From the cell containing the given text, extract its center point as (X, Y) coordinate. 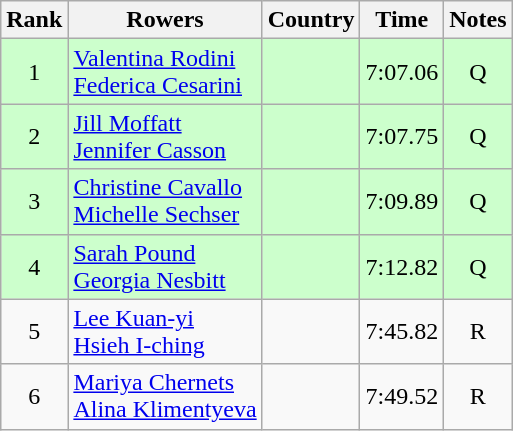
6 (34, 396)
3 (34, 202)
7:07.75 (402, 136)
7:45.82 (402, 332)
7:09.89 (402, 202)
7:12.82 (402, 266)
Rank (34, 20)
Christine CavalloMichelle Sechser (165, 202)
Sarah PoundGeorgia Nesbitt (165, 266)
Notes (478, 20)
Time (402, 20)
Mariya ChernetsAlina Klimentyeva (165, 396)
Country (311, 20)
Valentina RodiniFederica Cesarini (165, 72)
Rowers (165, 20)
4 (34, 266)
7:07.06 (402, 72)
Lee Kuan-yiHsieh I-ching (165, 332)
1 (34, 72)
Jill MoffattJennifer Casson (165, 136)
7:49.52 (402, 396)
2 (34, 136)
5 (34, 332)
